Scan for the cell matching the given text and deliver its (x, y) coordinate at center. 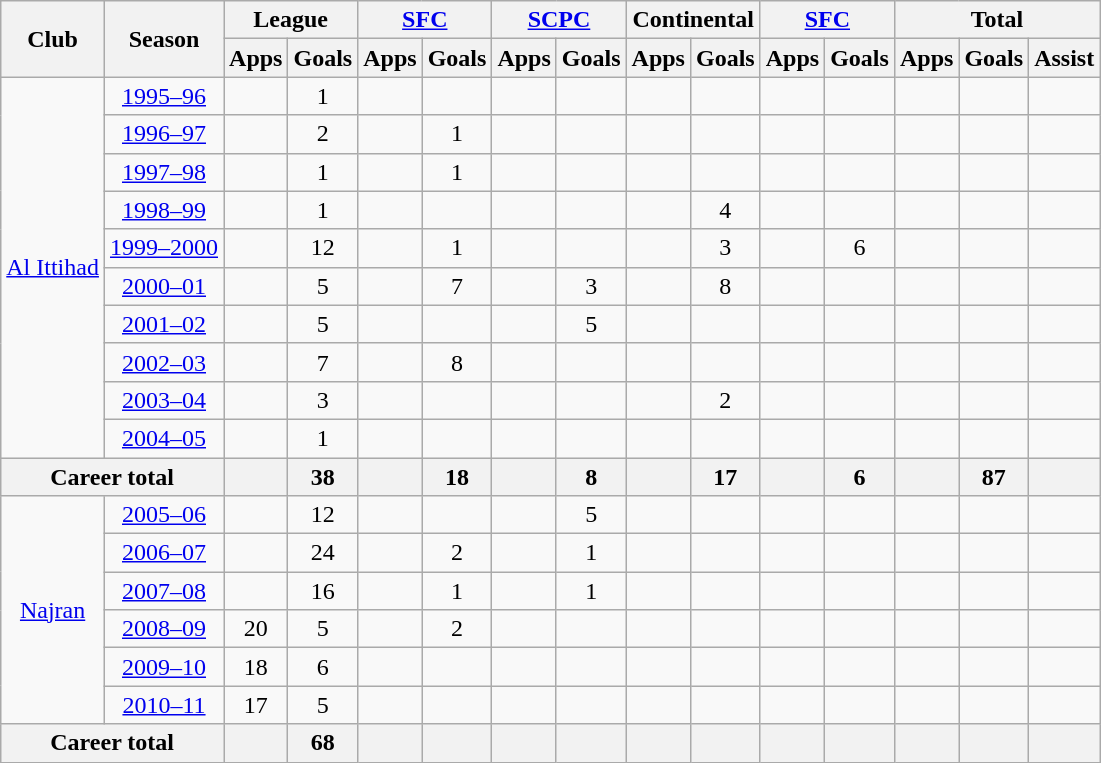
2002–03 (164, 362)
2001–02 (164, 324)
4 (725, 210)
38 (323, 477)
1996–97 (164, 134)
Continental (693, 20)
2006–07 (164, 553)
2007–08 (164, 591)
League (291, 20)
2005–06 (164, 515)
1997–98 (164, 172)
2004–05 (164, 438)
2000–01 (164, 286)
2009–10 (164, 667)
2008–09 (164, 629)
2003–04 (164, 400)
2010–11 (164, 705)
Al Ittihad (53, 268)
Najran (53, 610)
20 (256, 629)
SCPC (559, 20)
Total (996, 20)
Club (53, 39)
Season (164, 39)
68 (323, 743)
87 (994, 477)
1995–96 (164, 96)
Assist (1064, 58)
16 (323, 591)
1999–2000 (164, 248)
1998–99 (164, 210)
24 (323, 553)
